Determine the (X, Y) coordinate at the center of the cell enclosing the given text.  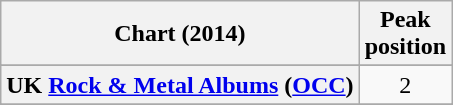
UK Rock & Metal Albums (OCC) (180, 85)
Chart (2014) (180, 34)
Peakposition (405, 34)
2 (405, 85)
